Search for the cell housing the specified text and yield its [x, y] center coordinate. 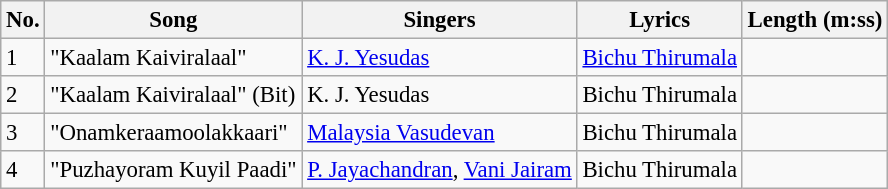
"Kaalam Kaiviralaal" (Bit) [174, 95]
3 [23, 133]
1 [23, 58]
Lyrics [660, 20]
2 [23, 95]
P. Jayachandran, Vani Jairam [440, 170]
"Onamkeraamoolakkaari" [174, 133]
"Kaalam Kaiviralaal" [174, 58]
No. [23, 20]
Length (m:ss) [814, 20]
4 [23, 170]
Malaysia Vasudevan [440, 133]
Song [174, 20]
Singers [440, 20]
"Puzhayoram Kuyil Paadi" [174, 170]
